For the text-containing cell, return its midpoint in (X, Y) coordinate format. 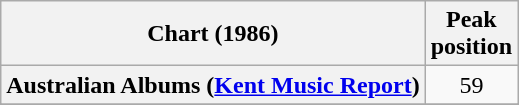
59 (471, 85)
Australian Albums (Kent Music Report) (213, 85)
Peakposition (471, 34)
Chart (1986) (213, 34)
